Provide the [x, y] coordinate of the cell's center where the given text is located.  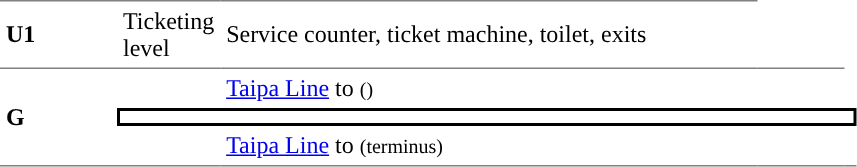
Service counter, ticket machine, toilet, exits [488, 34]
G [58, 118]
Taipa Line to (terminus) [488, 146]
Ticketing level [168, 34]
U1 [58, 34]
Taipa Line to () [488, 88]
